From the cell containing the given text, extract its center point as (x, y) coordinate. 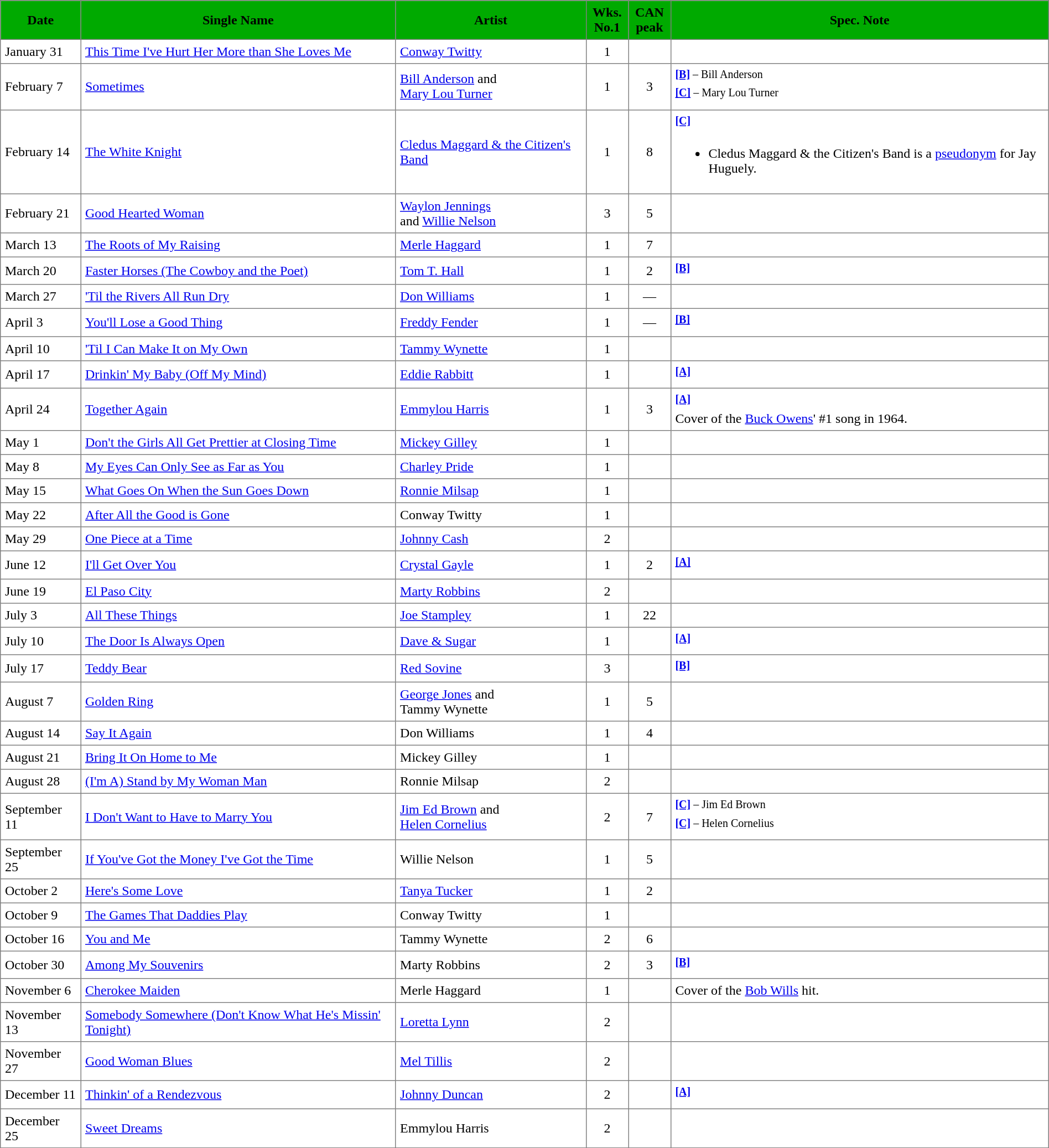
August 28 (41, 782)
Joe Stampley (491, 615)
May 22 (41, 515)
September 25 (41, 859)
You'll Lose a Good Thing (238, 323)
My Eyes Can Only See as Far as You (238, 467)
The Door Is Always Open (238, 641)
After All the Good is Gone (238, 515)
You and Me (238, 939)
October 30 (41, 965)
Faster Horses (The Cowboy and the Poet) (238, 271)
[C]Cledus Maggard & the Citizen's Band is a pseudonym for Jay Huguely. (860, 152)
July 17 (41, 669)
August 21 (41, 758)
Bring It On Home to Me (238, 758)
Cover of the Bob Wills hit. (860, 991)
Tom T. Hall (491, 271)
Artist (491, 20)
4 (650, 733)
6 (650, 939)
May 1 (41, 443)
CAN peak (650, 20)
Bill Anderson andMary Lou Turner (491, 86)
April 10 (41, 349)
Dave & Sugar (491, 641)
Somebody Somewhere (Don't Know What He's Missin' Tonight) (238, 1022)
'Til I Can Make It on My Own (238, 349)
October 9 (41, 915)
June 19 (41, 591)
March 20 (41, 271)
Freddy Fender (491, 323)
El Paso City (238, 591)
Say It Again (238, 733)
Jim Ed Brown andHelen Cornelius (491, 817)
October 2 (41, 891)
Good Hearted Woman (238, 213)
If You've Got the Money I've Got the Time (238, 859)
August 14 (41, 733)
Golden Ring (238, 702)
Red Sovine (491, 669)
[B] – Bill Anderson[C] – Mary Lou Turner (860, 86)
The Games That Daddies Play (238, 915)
Cherokee Maiden (238, 991)
Date (41, 20)
All These Things (238, 615)
Good Woman Blues (238, 1061)
The Roots of My Raising (238, 245)
Together Again (238, 410)
George Jones andTammy Wynette (491, 702)
May 15 (41, 491)
I Don't Want to Have to Marry You (238, 817)
March 27 (41, 297)
I'll Get Over You (238, 565)
Teddy Bear (238, 669)
Wks. No.1 (607, 20)
(I'm A) Stand by My Woman Man (238, 782)
March 13 (41, 245)
February 7 (41, 86)
Charley Pride (491, 467)
Johnny Duncan (491, 1095)
November 6 (41, 991)
Mel Tillis (491, 1061)
May 29 (41, 539)
November 27 (41, 1061)
February 14 (41, 152)
October 16 (41, 939)
Cledus Maggard & the Citizen's Band (491, 152)
April 17 (41, 374)
Waylon Jenningsand Willie Nelson (491, 213)
[C] – Jim Ed Brown[C] – Helen Cornelius (860, 817)
December 11 (41, 1095)
August 7 (41, 702)
Single Name (238, 20)
The White Knight (238, 152)
[A]Cover of the Buck Owens' #1 song in 1964. (860, 410)
Tanya Tucker (491, 891)
One Piece at a Time (238, 539)
Drinkin' My Baby (Off My Mind) (238, 374)
Sweet Dreams (238, 1128)
July 3 (41, 615)
Johnny Cash (491, 539)
September 11 (41, 817)
'Til the Rivers All Run Dry (238, 297)
Willie Nelson (491, 859)
This Time I've Hurt Her More than She Loves Me (238, 51)
Don't the Girls All Get Prettier at Closing Time (238, 443)
May 8 (41, 467)
April 24 (41, 410)
June 12 (41, 565)
December 25 (41, 1128)
What Goes On When the Sun Goes Down (238, 491)
Here's Some Love (238, 891)
July 10 (41, 641)
Eddie Rabbitt (491, 374)
April 3 (41, 323)
22 (650, 615)
Crystal Gayle (491, 565)
February 21 (41, 213)
Among My Souvenirs (238, 965)
Thinkin' of a Rendezvous (238, 1095)
Sometimes (238, 86)
8 (650, 152)
Spec. Note (860, 20)
January 31 (41, 51)
November 13 (41, 1022)
Loretta Lynn (491, 1022)
